Extract the [x, y] coordinate from the center of the cell holding the provided text.  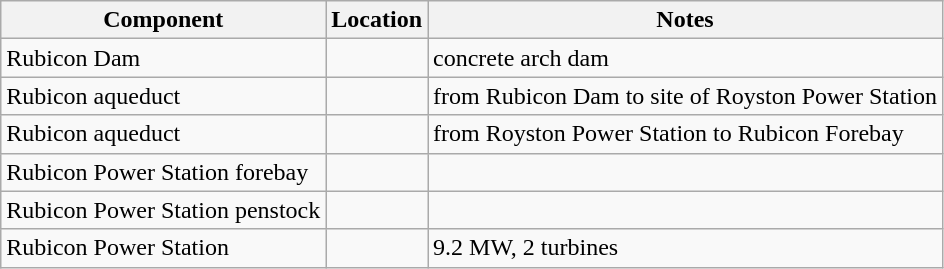
Location [377, 20]
from Rubicon Dam to site of Royston Power Station [686, 96]
Rubicon Power Station forebay [164, 172]
Rubicon Power Station penstock [164, 210]
from Royston Power Station to Rubicon Forebay [686, 134]
9.2 MW, 2 turbines [686, 248]
Notes [686, 20]
Rubicon Dam [164, 58]
Rubicon Power Station [164, 248]
Component [164, 20]
concrete arch dam [686, 58]
